Return (X, Y) of the center of cell containing provided text 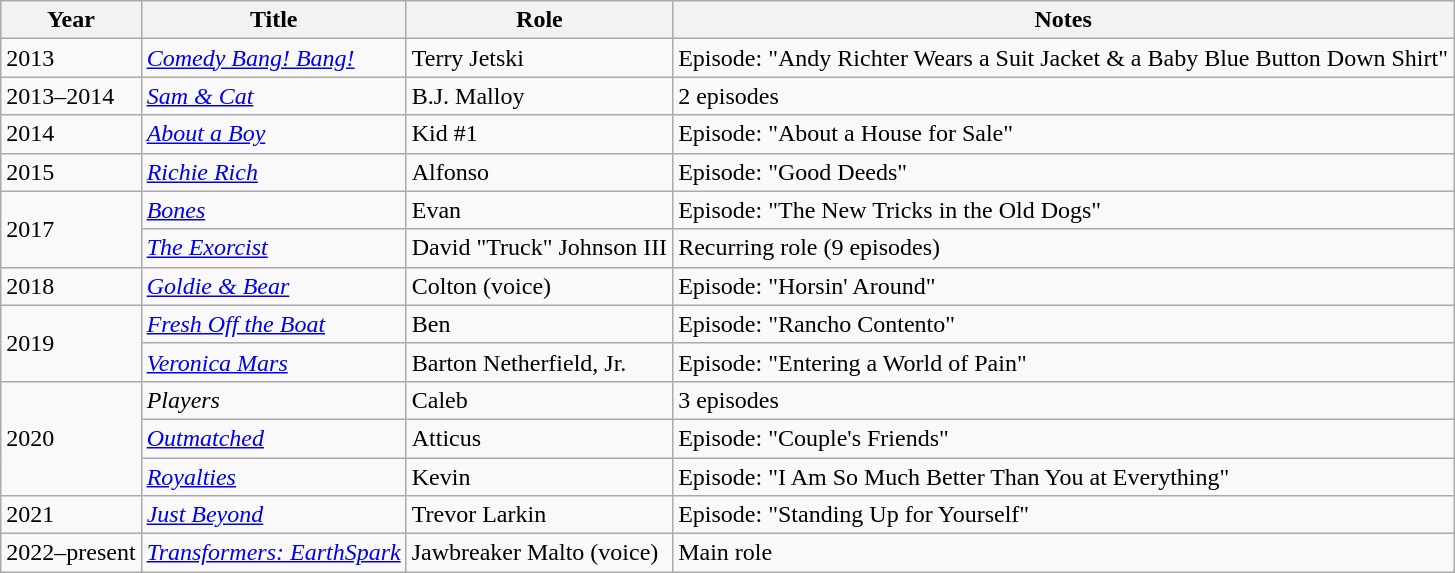
Kevin (539, 477)
Ben (539, 324)
Evan (539, 210)
Episode: "The New Tricks in the Old Dogs" (1064, 210)
B.J. Malloy (539, 96)
Jawbreaker Malto (voice) (539, 553)
Bones (274, 210)
2014 (71, 134)
Goldie & Bear (274, 286)
The Exorcist (274, 248)
Richie Rich (274, 172)
David "Truck" Johnson III (539, 248)
2017 (71, 229)
Players (274, 400)
Transformers: EarthSpark (274, 553)
Title (274, 20)
Fresh Off the Boat (274, 324)
Atticus (539, 438)
Sam & Cat (274, 96)
Episode: "Horsin' Around" (1064, 286)
Episode: "Couple's Friends" (1064, 438)
Episode: "Standing Up for Yourself" (1064, 515)
Kid #1 (539, 134)
Royalties (274, 477)
2013–2014 (71, 96)
Outmatched (274, 438)
3 episodes (1064, 400)
Main role (1064, 553)
Episode: "Rancho Contento" (1064, 324)
Terry Jetski (539, 58)
Notes (1064, 20)
Episode: "Andy Richter Wears a Suit Jacket & a Baby Blue Button Down Shirt" (1064, 58)
2020 (71, 438)
2013 (71, 58)
2022–present (71, 553)
2021 (71, 515)
2015 (71, 172)
Recurring role (9 episodes) (1064, 248)
Barton Netherfield, Jr. (539, 362)
Episode: "I Am So Much Better Than You at Everything" (1064, 477)
2 episodes (1064, 96)
Trevor Larkin (539, 515)
Episode: "Good Deeds" (1064, 172)
Caleb (539, 400)
2019 (71, 343)
Alfonso (539, 172)
Colton (voice) (539, 286)
Episode: "About a House for Sale" (1064, 134)
2018 (71, 286)
Veronica Mars (274, 362)
About a Boy (274, 134)
Role (539, 20)
Comedy Bang! Bang! (274, 58)
Year (71, 20)
Episode: "Entering a World of Pain" (1064, 362)
Just Beyond (274, 515)
